Detect which cell encompasses the target text, then output its (x, y) center coordinate. 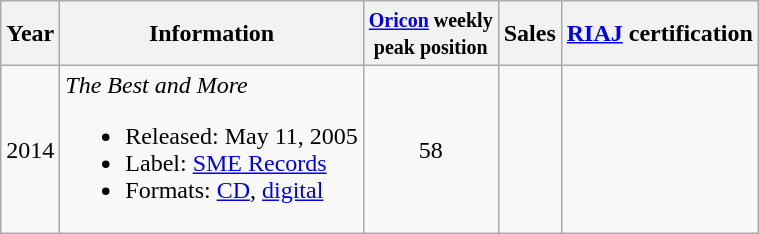
58 (430, 150)
Year (30, 34)
Sales (530, 34)
Oricon weeklypeak position (430, 34)
The Best and MoreReleased: May 11, 2005Label: SME RecordsFormats: CD, digital (212, 150)
RIAJ certification (660, 34)
Information (212, 34)
2014 (30, 150)
